From the cell containing the given text, extract its center point as [x, y] coordinate. 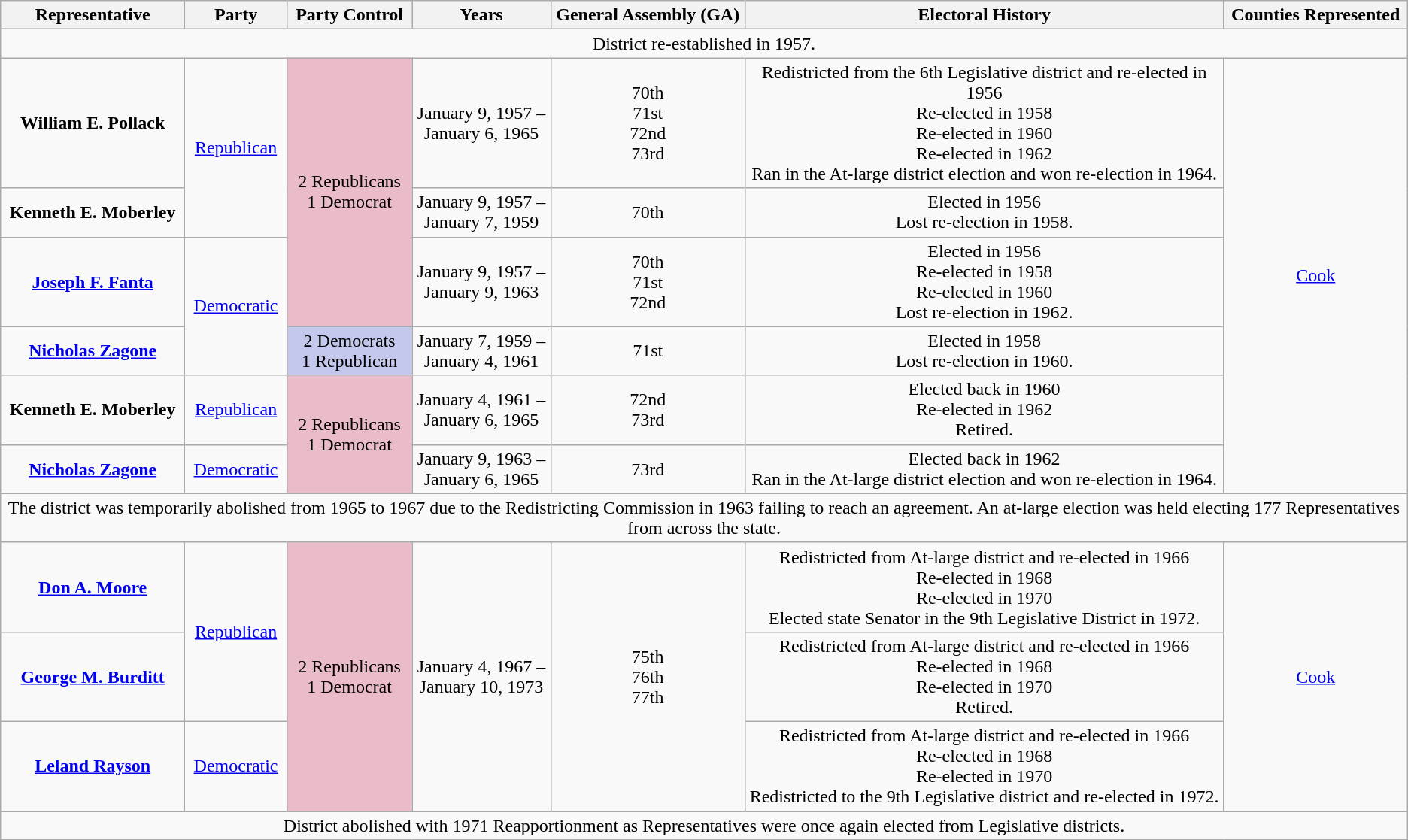
Redistricted from At-large district and re-elected in 1966Re-elected in 1968Re-elected in 1970Retired. [984, 677]
Elected in 1958Lost re-election in 1960. [984, 350]
Elected back in 1960Re-elected in 1962Retired. [984, 410]
Don A. Moore [93, 587]
70th71st72nd [648, 281]
Leland Rayson [93, 766]
70th [648, 212]
William E. Pollack [93, 123]
District re-established in 1957. [704, 44]
Joseph F. Fanta [93, 281]
Electoral History [984, 15]
January 4, 1961 –January 6, 1965 [481, 410]
Elected in 1956Lost re-election in 1958. [984, 212]
75th76th77th [648, 677]
71st [648, 350]
January 9, 1957 –January 7, 1959 [481, 212]
District abolished with 1971 Reapportionment as Representatives were once again elected from Legislative districts. [704, 825]
Years [481, 15]
Party [236, 15]
Elected in 1956Re-elected in 1958Re-elected in 1960Lost re-election in 1962. [984, 281]
Elected back in 1962Ran in the At-large district election and won re-election in 1964. [984, 469]
January 9, 1963 –January 6, 1965 [481, 469]
70th71st72nd73rd [648, 123]
January 4, 1967 –January 10, 1973 [481, 677]
73rd [648, 469]
January 9, 1957 –January 6, 1965 [481, 123]
January 9, 1957 –January 9, 1963 [481, 281]
72nd73rd [648, 410]
George M. Burditt [93, 677]
General Assembly (GA) [648, 15]
2 Democrats1 Republican [350, 350]
Representative [93, 15]
January 7, 1959 –January 4, 1961 [481, 350]
Party Control [350, 15]
Counties Represented [1315, 15]
